Return the [x, y] coordinate for the center point of the cell that contains the specified text.  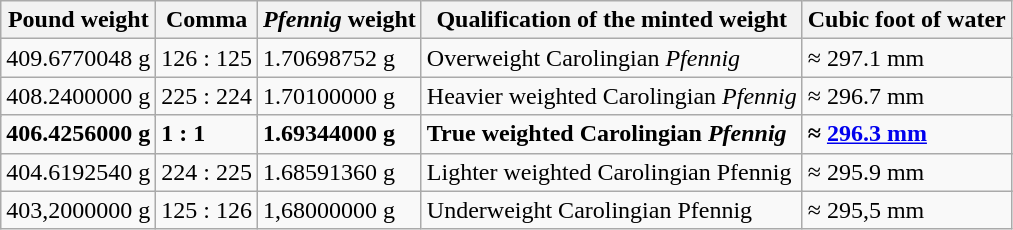
≈ 295,5 mm [906, 210]
Overweight Carolingian Pfennig [612, 58]
409.6770048 g [78, 58]
224 : 225 [207, 172]
225 : 224 [207, 96]
Cubic foot of water [906, 20]
1 : 1 [207, 134]
1,68000000 g [340, 210]
Pfennig weight [340, 20]
Lighter weighted Carolingian Pfennig [612, 172]
≈ 296.3 mm [906, 134]
1.70698752 g [340, 58]
1.69344000 g [340, 134]
≈ 295.9 mm [906, 172]
126 : 125 [207, 58]
≈ 296.7 mm [906, 96]
404.6192540 g [78, 172]
408.2400000 g [78, 96]
Comma [207, 20]
Heavier weighted Carolingian Pfennig [612, 96]
Pound weight [78, 20]
Underweight Carolingian Pfennig [612, 210]
403,2000000 g [78, 210]
406.4256000 g [78, 134]
Qualification of the minted weight [612, 20]
True weighted Carolingian Pfennig [612, 134]
≈ 297.1 mm [906, 58]
1.70100000 g [340, 96]
125 : 126 [207, 210]
1.68591360 g [340, 172]
